Identify which cell holds the provided text, then report its [x, y] central coordinate. 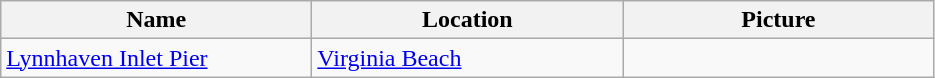
Picture [778, 20]
Virginia Beach [468, 58]
Lynnhaven Inlet Pier [156, 58]
Name [156, 20]
Location [468, 20]
